Return (X, Y) of the center of cell containing provided text 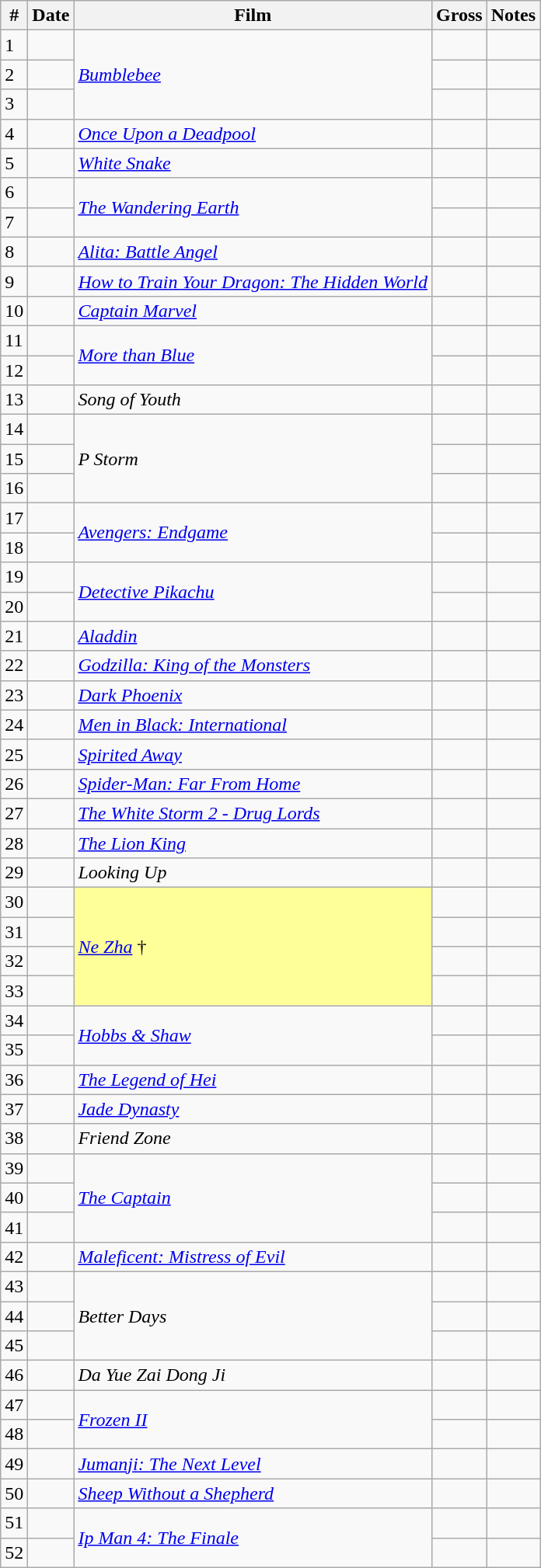
41 (14, 1227)
50 (14, 1493)
15 (14, 459)
40 (14, 1198)
42 (14, 1257)
Alita: Battle Angel (253, 252)
37 (14, 1109)
Spirited Away (253, 754)
White Snake (253, 163)
29 (14, 873)
6 (14, 193)
The Wandering Earth (253, 207)
49 (14, 1464)
18 (14, 548)
2 (14, 75)
19 (14, 577)
5 (14, 163)
# (14, 16)
14 (14, 429)
46 (14, 1375)
Godzilla: King of the Monsters (253, 666)
How to Train Your Dragon: The Hidden World (253, 281)
27 (14, 813)
Hobbs & Shaw (253, 1035)
Captain Marvel (253, 311)
Film (253, 16)
Jade Dynasty (253, 1109)
21 (14, 636)
20 (14, 607)
Spider-Man: Far From Home (253, 784)
17 (14, 518)
28 (14, 843)
22 (14, 666)
45 (14, 1346)
8 (14, 252)
7 (14, 222)
16 (14, 488)
Gross (460, 16)
48 (14, 1434)
Frozen II (253, 1420)
23 (14, 695)
Maleficent: Mistress of Evil (253, 1257)
Dark Phoenix (253, 695)
36 (14, 1080)
25 (14, 754)
Detective Pikachu (253, 592)
52 (14, 1552)
The Lion King (253, 843)
More than Blue (253, 355)
Looking Up (253, 873)
11 (14, 340)
Ne Zha † (253, 947)
12 (14, 370)
P Storm (253, 459)
43 (14, 1286)
Ip Man 4: The Finale (253, 1538)
Date (51, 16)
Avengers: Endgame (253, 533)
Bumblebee (253, 75)
35 (14, 1050)
Once Upon a Deadpool (253, 134)
51 (14, 1523)
Aladdin (253, 636)
26 (14, 784)
The White Storm 2 - Drug Lords (253, 813)
Men in Black: International (253, 725)
Jumanji: The Next Level (253, 1464)
Sheep Without a Shepherd (253, 1493)
The Legend of Hei (253, 1080)
32 (14, 961)
The Captain (253, 1198)
47 (14, 1405)
Friend Zone (253, 1139)
4 (14, 134)
Notes (513, 16)
39 (14, 1168)
Song of Youth (253, 400)
34 (14, 1020)
9 (14, 281)
1 (14, 45)
38 (14, 1139)
24 (14, 725)
44 (14, 1316)
3 (14, 104)
31 (14, 932)
10 (14, 311)
Da Yue Zai Dong Ji (253, 1375)
Better Days (253, 1316)
30 (14, 902)
33 (14, 991)
13 (14, 400)
